Pinpoint the cell where the given text exists, returning its [x, y] midpoint coordinate. 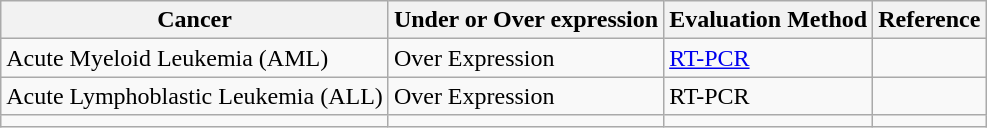
Reference [930, 20]
Under or Over expression [526, 20]
Cancer [195, 20]
Acute Myeloid Leukemia (AML) [195, 58]
Acute Lymphoblastic Leukemia (ALL) [195, 96]
Evaluation Method [768, 20]
